Scan for the cell matching the given text and deliver its (x, y) coordinate at center. 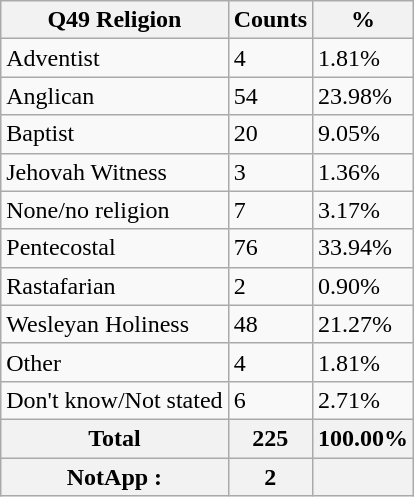
Don't know/Not stated (114, 400)
3.17% (364, 210)
2.71% (364, 400)
None/no religion (114, 210)
33.94% (364, 248)
1.36% (364, 172)
% (364, 20)
Wesleyan Holiness (114, 324)
Jehovah Witness (114, 172)
Total (114, 438)
Q49 Religion (114, 20)
20 (270, 134)
21.27% (364, 324)
48 (270, 324)
9.05% (364, 134)
23.98% (364, 96)
225 (270, 438)
Counts (270, 20)
76 (270, 248)
NotApp : (114, 477)
Adventist (114, 58)
100.00% (364, 438)
Pentecostal (114, 248)
3 (270, 172)
6 (270, 400)
Other (114, 362)
7 (270, 210)
Rastafarian (114, 286)
Anglican (114, 96)
54 (270, 96)
Baptist (114, 134)
0.90% (364, 286)
